Output the (X, Y) coordinate of the center of the cell containing the given text.  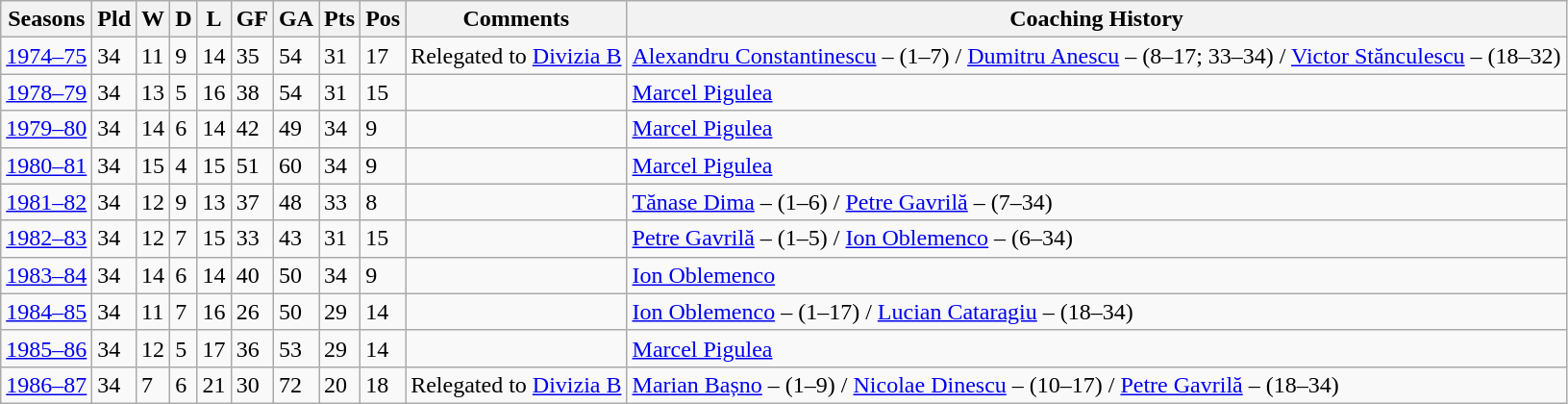
Ion Oblemenco – (1–17) / Lucian Cataragiu – (18–34) (1096, 312)
Coaching History (1096, 19)
Tănase Dima – (1–6) / Petre Gavrilă – (7–34) (1096, 202)
Seasons (46, 19)
Petre Gavrilă – (1–5) / Ion Oblemenco – (6–34) (1096, 239)
1985–86 (46, 348)
1981–82 (46, 202)
38 (252, 92)
60 (296, 165)
26 (252, 312)
D (184, 19)
1978–79 (46, 92)
1974–75 (46, 56)
Alexandru Constantinescu – (1–7) / Dumitru Anescu – (8–17; 33–34) / Victor Stănculescu – (18–32) (1096, 56)
18 (383, 385)
42 (252, 129)
37 (252, 202)
Pos (383, 19)
48 (296, 202)
1979–80 (46, 129)
49 (296, 129)
Marian Bașno – (1–9) / Nicolae Dinescu – (10–17) / Petre Gavrilă – (18–34) (1096, 385)
Comments (516, 19)
1980–81 (46, 165)
W (154, 19)
51 (252, 165)
72 (296, 385)
GF (252, 19)
4 (184, 165)
36 (252, 348)
GA (296, 19)
35 (252, 56)
L (213, 19)
53 (296, 348)
40 (252, 275)
43 (296, 239)
20 (340, 385)
1983–84 (46, 275)
1986–87 (46, 385)
30 (252, 385)
8 (383, 202)
1982–83 (46, 239)
21 (213, 385)
Pts (340, 19)
1984–85 (46, 312)
Ion Oblemenco (1096, 275)
Pld (114, 19)
